Locate the cell with the specified text and output its [x, y] center coordinate. 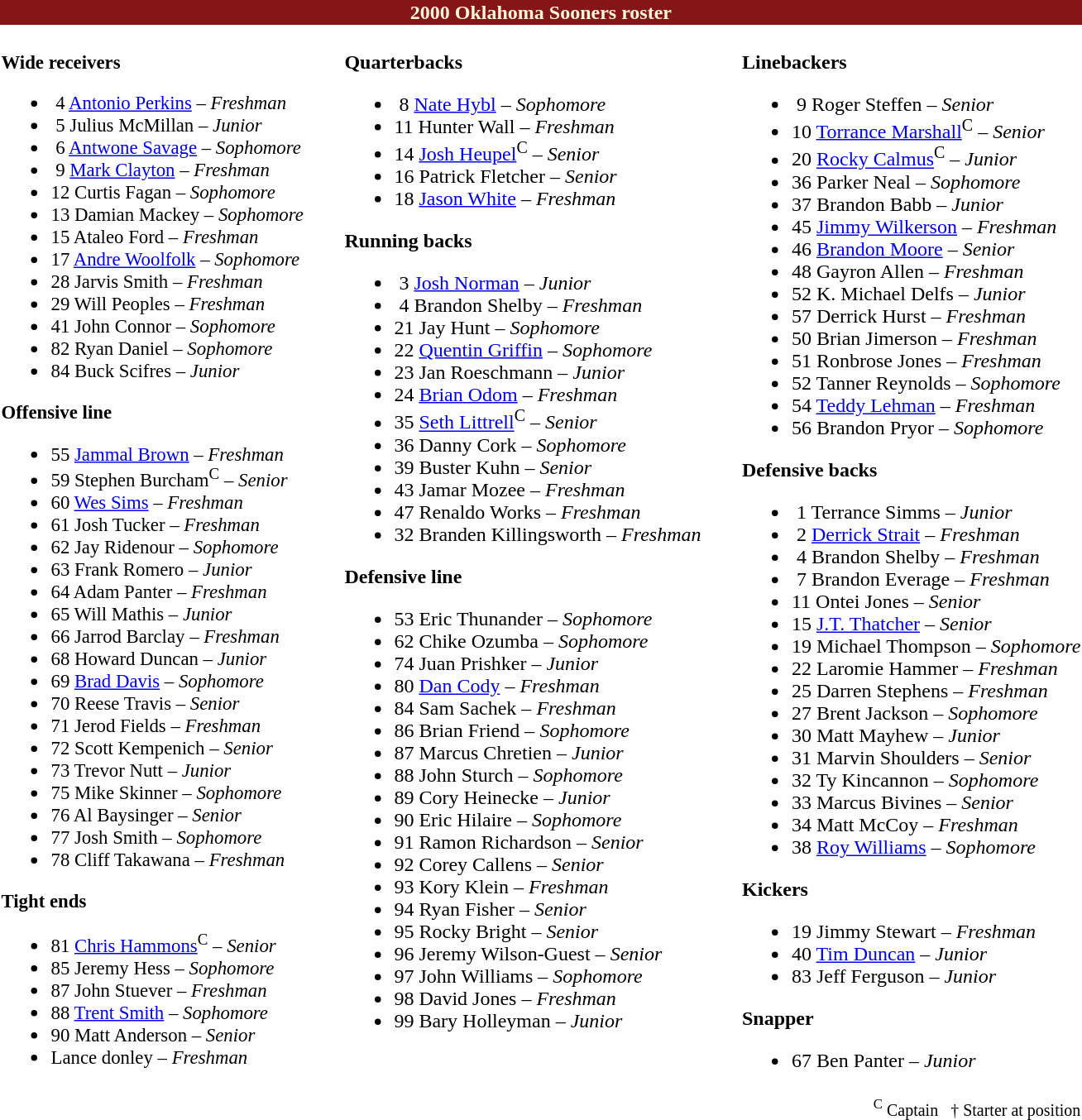
2000 Oklahoma Sooners roster [541, 12]
